Search for the cell housing the specified text and yield its [x, y] center coordinate. 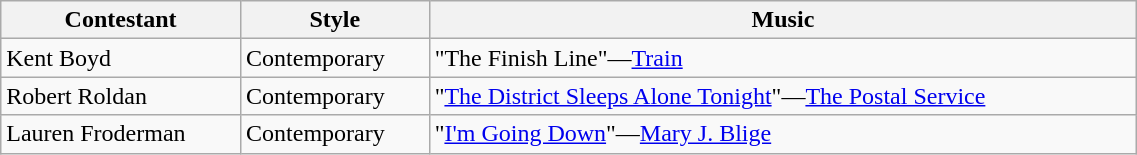
Style [336, 20]
"The District Sleeps Alone Tonight"—The Postal Service [783, 96]
Robert Roldan [121, 96]
Kent Boyd [121, 58]
"The Finish Line"—Train [783, 58]
"I'm Going Down"—Mary J. Blige [783, 134]
Lauren Froderman [121, 134]
Music [783, 20]
Contestant [121, 20]
